Locate the cell with the specified text and output its [X, Y] center coordinate. 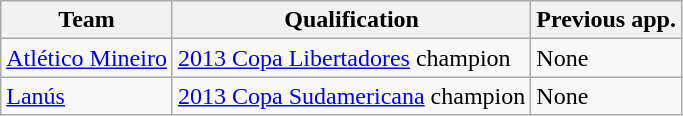
Lanús [87, 96]
Team [87, 20]
Previous app. [606, 20]
2013 Copa Sudamericana champion [351, 96]
2013 Copa Libertadores champion [351, 58]
Atlético Mineiro [87, 58]
Qualification [351, 20]
